Return (x, y) of the center of cell containing provided text 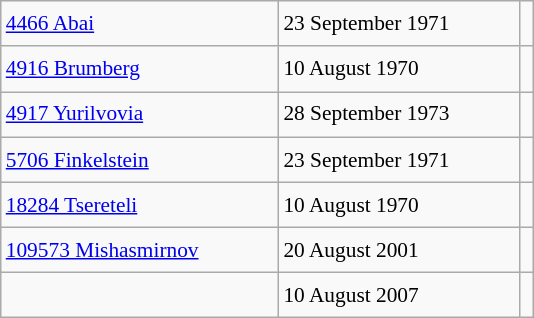
28 September 1973 (398, 114)
4466 Abai (140, 24)
4917 Yurilvovia (140, 114)
20 August 2001 (398, 250)
5706 Finkelstein (140, 160)
109573 Mishasmirnov (140, 250)
18284 Tsereteli (140, 204)
10 August 2007 (398, 296)
4916 Brumberg (140, 68)
